Detect which cell encompasses the target text, then output its (x, y) center coordinate. 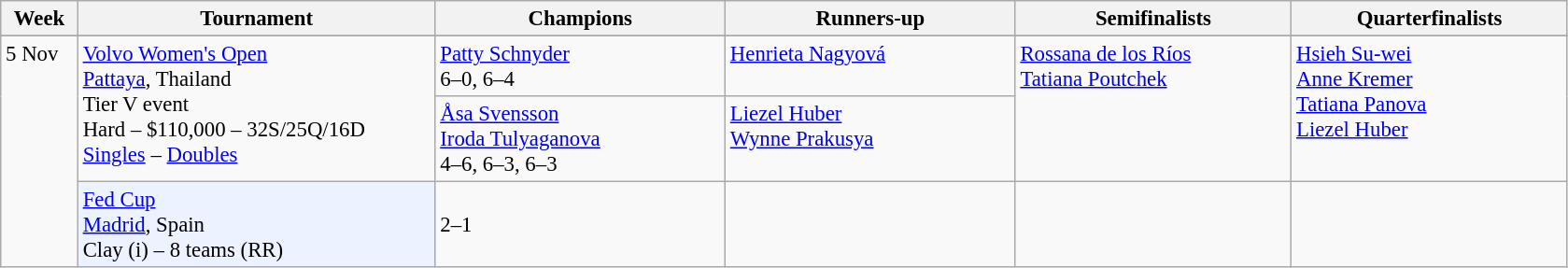
5 Nov (39, 152)
Liezel Huber Wynne Prakusya (870, 139)
Volvo Women's Open Pattaya, Thailand Tier V eventHard – $110,000 – 32S/25Q/16DSingles – Doubles (256, 109)
Rossana de los Ríos Tatiana Poutchek (1153, 109)
Åsa Svensson Iroda Tulyaganova 4–6, 6–3, 6–3 (581, 139)
Henrieta Nagyová (870, 67)
Hsieh Su-wei Anne Kremer Tatiana Panova Liezel Huber (1430, 109)
Tournament (256, 19)
Patty Schnyder 6–0, 6–4 (581, 67)
Week (39, 19)
Fed Cup Madrid, Spain Clay (i) – 8 teams (RR) (256, 225)
2–1 (581, 225)
Runners-up (870, 19)
Semifinalists (1153, 19)
Champions (581, 19)
Quarterfinalists (1430, 19)
